Locate the cell with the specified text and output its (X, Y) center coordinate. 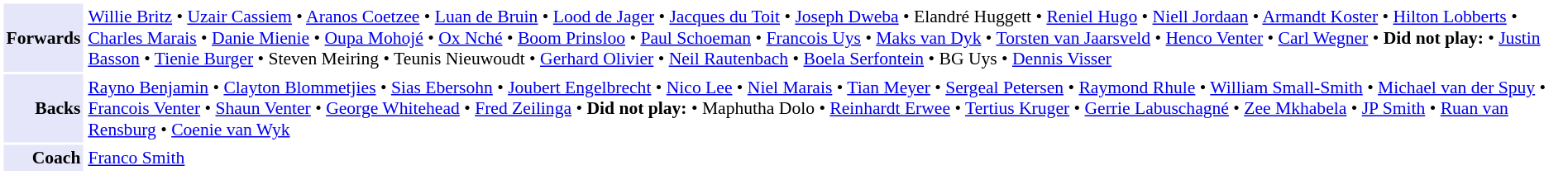
Coach (43, 158)
Backs (43, 108)
Franco Smith (825, 158)
Forwards (43, 37)
